Find where the given text appears and provide that cell's center as [x, y] coordinate. 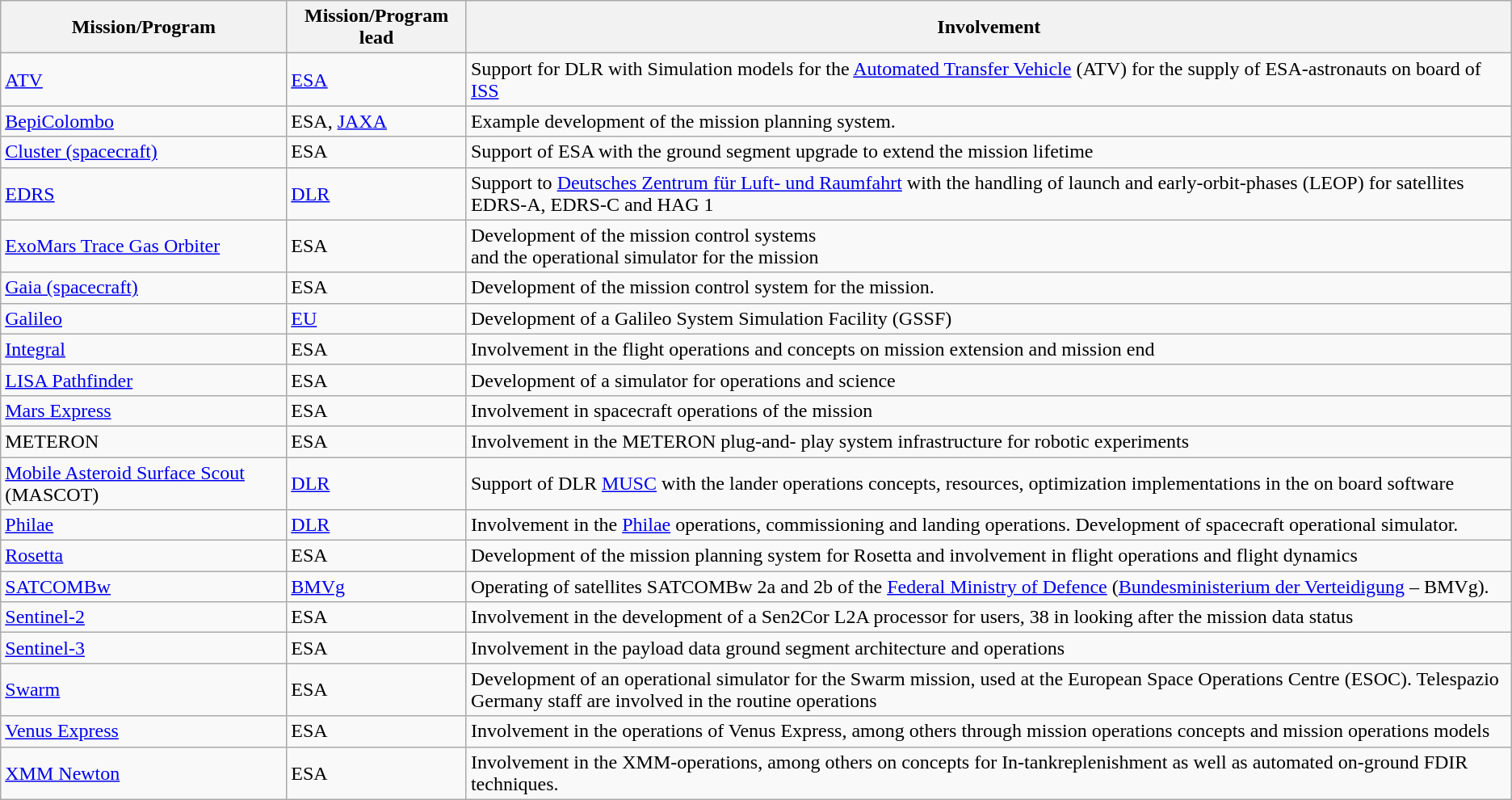
Development of the mission control system for the mission. [989, 288]
Venus Express [144, 731]
Involvement in the operations of Venus Express, among others through mission operations concepts and mission operations models [989, 731]
ATV [144, 79]
Cluster (spacecraft) [144, 152]
Involvement in the development of a Sen2Cor L2A processor for users, 38 in looking after the mission data status [989, 617]
XMM Newton [144, 773]
Sentinel-3 [144, 648]
Involvement in the XMM-operations, among others on concepts for In-tankreplenishment as well as automated on-ground FDIR techniques. [989, 773]
Involvement [989, 27]
Support for DLR with Simulation models for the Automated Transfer Vehicle (ATV) for the supply of ESA-astronauts on board of ISS [989, 79]
ExoMars Trace Gas Orbiter [144, 246]
Development of the mission control systems and the operational simulator for the mission [989, 246]
Rosetta [144, 556]
Involvement in the Philae operations, commissioning and landing operations. Development of spacecraft operational simulator. [989, 525]
Integral [144, 349]
Involvement in the flight operations and concepts on mission extension and mission end [989, 349]
Development of the mission planning system for Rosetta and involvement in flight operations and flight dynamics [989, 556]
Support of DLR MUSC with the lander operations concepts, resources, optimization implementations in the on board software [989, 483]
Development of a simulator for operations and science [989, 380]
Philae [144, 525]
Mobile Asteroid Surface Scout (MASCOT) [144, 483]
BepiColombo [144, 121]
Involvement in the payload data ground segment architecture and operations [989, 648]
Involvement in the METERON plug-and- play system infrastructure for robotic experiments [989, 441]
Galileo [144, 318]
Support of ESA with the ground segment upgrade to extend the mission lifetime [989, 152]
BMVg [376, 587]
EU [376, 318]
EDRS [144, 194]
Sentinel-2 [144, 617]
Development of a Galileo System Simulation Facility (GSSF) [989, 318]
SATCOMBw [144, 587]
Mars Express [144, 411]
Example development of the mission planning system. [989, 121]
Involvement in spacecraft operations of the mission [989, 411]
Mission/Program lead [376, 27]
Operating of satellites SATCOMBw 2a and 2b of the Federal Ministry of Defence (Bundesministerium der Verteidigung – BMVg). [989, 587]
LISA Pathfinder [144, 380]
Gaia (spacecraft) [144, 288]
Swarm [144, 690]
Mission/Program [144, 27]
ESA, JAXA [376, 121]
METERON [144, 441]
